Determine the (X, Y) coordinate at the center of the cell enclosing the given text.  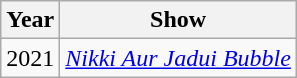
2021 (30, 58)
Nikki Aur Jadui Bubble (178, 58)
Year (30, 20)
Show (178, 20)
